Capture the cell that displays the provided text and extract its [x, y] central coordinate. 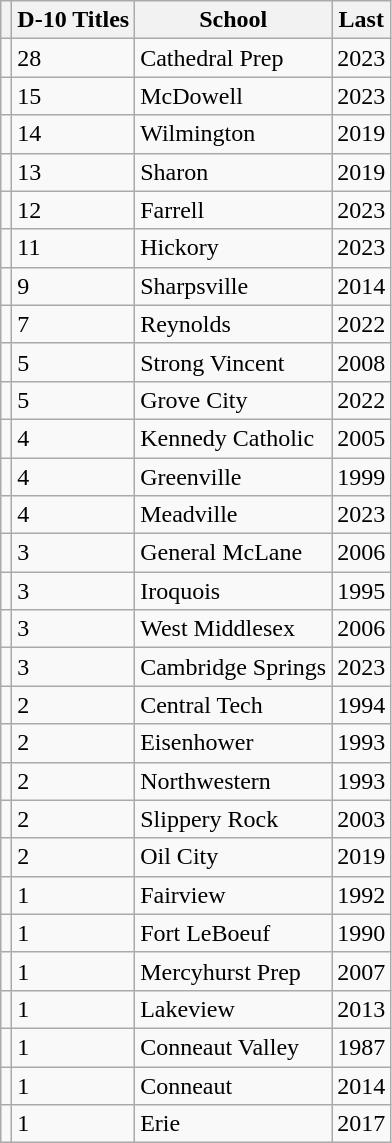
Lakeview [234, 1009]
1990 [362, 933]
Cathedral Prep [234, 58]
Fort LeBoeuf [234, 933]
2005 [362, 438]
Strong Vincent [234, 362]
Fairview [234, 895]
Wilmington [234, 134]
15 [74, 96]
Eisenhower [234, 743]
1987 [362, 1047]
2003 [362, 819]
2017 [362, 1124]
Iroquois [234, 591]
D-10 Titles [74, 20]
Erie [234, 1124]
Cambridge Springs [234, 667]
Mercyhurst Prep [234, 971]
7 [74, 324]
Conneaut Valley [234, 1047]
Farrell [234, 210]
28 [74, 58]
Conneaut [234, 1085]
1992 [362, 895]
11 [74, 248]
9 [74, 286]
2007 [362, 971]
2008 [362, 362]
Last [362, 20]
2013 [362, 1009]
Grove City [234, 400]
Central Tech [234, 705]
Reynolds [234, 324]
Northwestern [234, 781]
13 [74, 172]
Meadville [234, 515]
12 [74, 210]
Kennedy Catholic [234, 438]
General McLane [234, 553]
1995 [362, 591]
School [234, 20]
McDowell [234, 96]
Hickory [234, 248]
1994 [362, 705]
Slippery Rock [234, 819]
1999 [362, 477]
Oil City [234, 857]
Sharpsville [234, 286]
Greenville [234, 477]
West Middlesex [234, 629]
14 [74, 134]
Sharon [234, 172]
